Provide the (X, Y) coordinate of the cell's center where the given text is located.  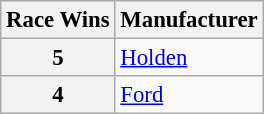
Ford (189, 95)
Holden (189, 58)
Manufacturer (189, 20)
Race Wins (58, 20)
5 (58, 58)
4 (58, 95)
